Capture the cell that displays the provided text and extract its (x, y) central coordinate. 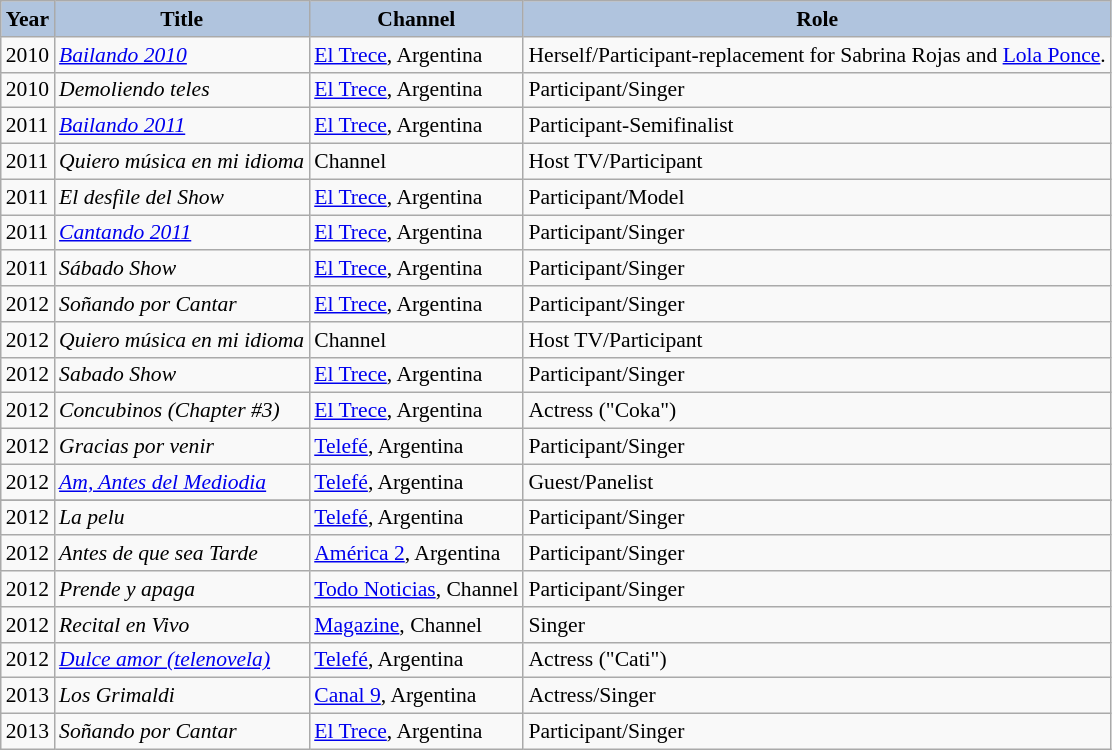
Participant/Model (816, 197)
Year (28, 19)
Participant-Semifinalist (816, 126)
Guest/Panelist (816, 482)
El desfile del Show (182, 197)
Canal 9, Argentina (416, 696)
Title (182, 19)
Actress ("Coka") (816, 411)
Bailando 2011 (182, 126)
Role (816, 19)
Recital en Vivo (182, 625)
Singer (816, 625)
Actress ("Cati") (816, 660)
Am, Antes del Mediodia (182, 482)
Sábado Show (182, 269)
Actress/Singer (816, 696)
Magazine, Channel (416, 625)
Sabado Show (182, 375)
La pelu (182, 518)
Dulce amor (telenovela) (182, 660)
América 2, Argentina (416, 554)
Los Grimaldi (182, 696)
Herself/Participant-replacement for Sabrina Rojas and Lola Ponce. (816, 55)
Cantando 2011 (182, 233)
Concubinos (Chapter #3) (182, 411)
Gracias por venir (182, 447)
Antes de que sea Tarde (182, 554)
Prende y apaga (182, 589)
Todo Noticias, Channel (416, 589)
Bailando 2010 (182, 55)
Demoliendo teles (182, 90)
